Detect which cell encompasses the target text, then output its [x, y] center coordinate. 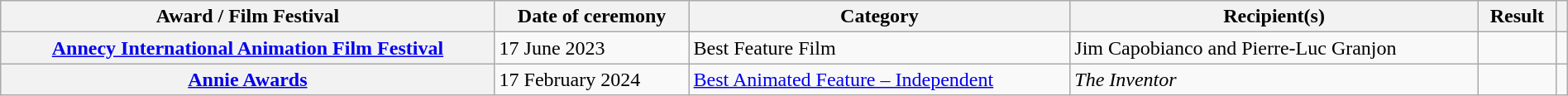
Annie Awards [248, 79]
Recipient(s) [1274, 17]
The Inventor [1274, 79]
Result [1517, 17]
17 February 2024 [592, 79]
Award / Film Festival [248, 17]
Category [880, 17]
Date of ceremony [592, 17]
Annecy International Animation Film Festival [248, 48]
Best Animated Feature – Independent [880, 79]
Jim Capobianco and Pierre-Luc Granjon [1274, 48]
Best Feature Film [880, 48]
17 June 2023 [592, 48]
